Provide the [X, Y] coordinate of the cell's center where the given text is located.  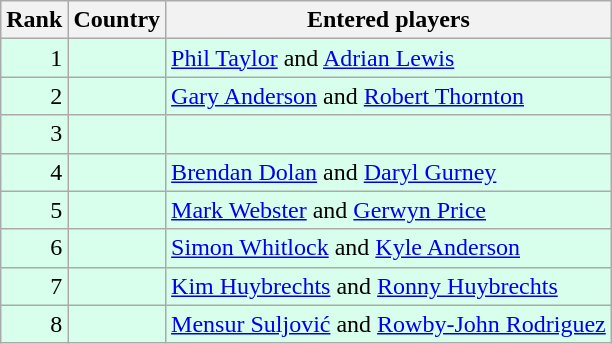
Entered players [389, 20]
Kim Huybrechts and Ronny Huybrechts [389, 286]
Rank [34, 20]
Simon Whitlock and Kyle Anderson [389, 248]
Country [117, 20]
1 [34, 58]
2 [34, 96]
Phil Taylor and Adrian Lewis [389, 58]
4 [34, 172]
8 [34, 324]
7 [34, 286]
6 [34, 248]
Gary Anderson and Robert Thornton [389, 96]
Mark Webster and Gerwyn Price [389, 210]
3 [34, 134]
5 [34, 210]
Brendan Dolan and Daryl Gurney [389, 172]
Mensur Suljović and Rowby-John Rodriguez [389, 324]
